Capture the cell that displays the provided text and extract its [x, y] central coordinate. 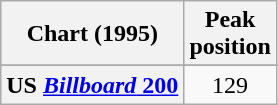
Peakposition [230, 34]
Chart (1995) [92, 34]
US Billboard 200 [92, 85]
129 [230, 85]
